Search for the cell housing the specified text and yield its [x, y] center coordinate. 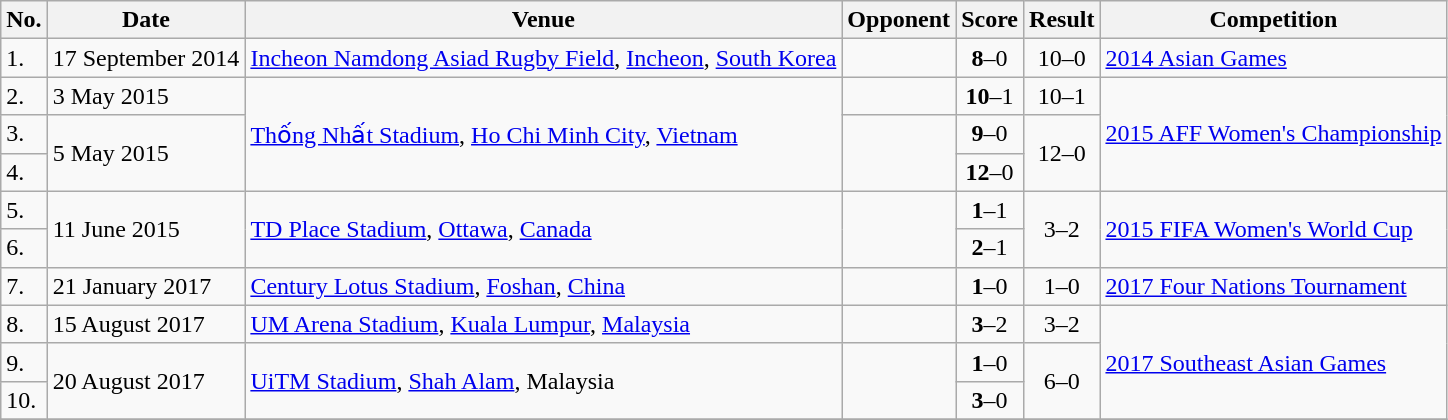
15 August 2017 [146, 324]
9–0 [990, 134]
3–0 [990, 400]
Thống Nhất Stadium, Ho Chi Minh City, Vietnam [544, 134]
6–0 [1062, 381]
10–0 [1062, 58]
9. [24, 362]
Score [990, 20]
UiTM Stadium, Shah Alam, Malaysia [544, 381]
2015 FIFA Women's World Cup [1274, 229]
3 May 2015 [146, 96]
Century Lotus Stadium, Foshan, China [544, 286]
TD Place Stadium, Ottawa, Canada [544, 229]
2017 Four Nations Tournament [1274, 286]
No. [24, 20]
3. [24, 134]
Result [1062, 20]
8–0 [990, 58]
11 June 2015 [146, 229]
8. [24, 324]
1–1 [990, 210]
Date [146, 20]
21 January 2017 [146, 286]
1. [24, 58]
7. [24, 286]
4. [24, 172]
17 September 2014 [146, 58]
5 May 2015 [146, 153]
2–1 [990, 248]
10. [24, 400]
2. [24, 96]
2014 Asian Games [1274, 58]
5. [24, 210]
UM Arena Stadium, Kuala Lumpur, Malaysia [544, 324]
Incheon Namdong Asiad Rugby Field, Incheon, South Korea [544, 58]
Competition [1274, 20]
2017 Southeast Asian Games [1274, 362]
Venue [544, 20]
20 August 2017 [146, 381]
Opponent [899, 20]
2015 AFF Women's Championship [1274, 134]
6. [24, 248]
